From the cell containing the given text, extract its center point as (x, y) coordinate. 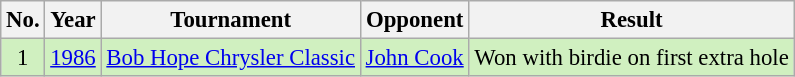
John Cook (414, 58)
Tournament (230, 20)
No. (23, 20)
1986 (73, 58)
1 (23, 58)
Result (632, 20)
Bob Hope Chrysler Classic (230, 58)
Opponent (414, 20)
Won with birdie on first extra hole (632, 58)
Year (73, 20)
